Extract the [x, y] coordinate from the center of the cell holding the provided text.  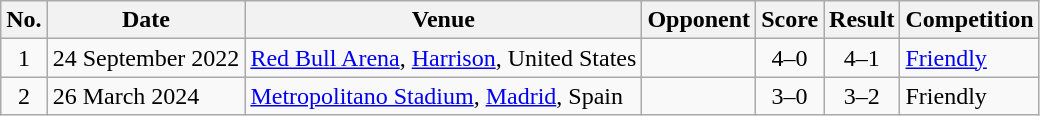
4–1 [862, 58]
Date [146, 20]
Competition [970, 20]
Red Bull Arena, Harrison, United States [444, 58]
1 [24, 58]
3–0 [790, 96]
Metropolitano Stadium, Madrid, Spain [444, 96]
Opponent [699, 20]
26 March 2024 [146, 96]
2 [24, 96]
24 September 2022 [146, 58]
Venue [444, 20]
Result [862, 20]
3–2 [862, 96]
No. [24, 20]
4–0 [790, 58]
Score [790, 20]
